Search for the cell housing the specified text and yield its (x, y) center coordinate. 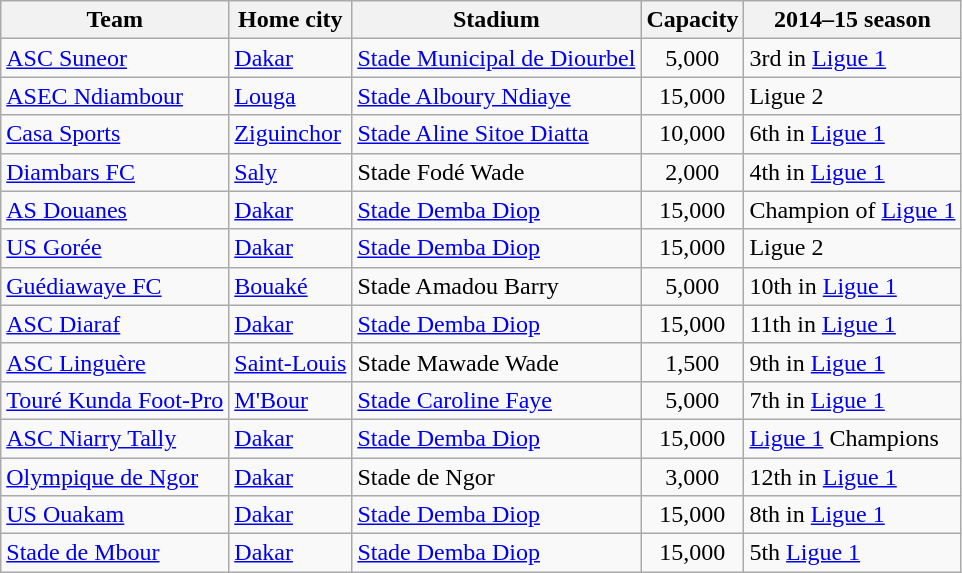
Ligue 1 Champions (852, 438)
ASC Suneor (115, 58)
Olympique de Ngor (115, 477)
Champion of Ligue 1 (852, 210)
11th in Ligue 1 (852, 324)
5th Ligue 1 (852, 553)
Guédiawaye FC (115, 286)
3,000 (692, 477)
8th in Ligue 1 (852, 515)
ASC Linguère (115, 362)
Stade Amadou Barry (496, 286)
Stade de Mbour (115, 553)
AS Douanes (115, 210)
US Ouakam (115, 515)
Stade Mawade Wade (496, 362)
Stade de Ngor (496, 477)
Stade Fodé Wade (496, 172)
4th in Ligue 1 (852, 172)
Home city (290, 20)
Team (115, 20)
10,000 (692, 134)
6th in Ligue 1 (852, 134)
M'Bour (290, 400)
Casa Sports (115, 134)
ASEC Ndiambour (115, 96)
10th in Ligue 1 (852, 286)
Touré Kunda Foot-Pro (115, 400)
Stade Municipal de Diourbel (496, 58)
12th in Ligue 1 (852, 477)
Ziguinchor (290, 134)
Saly (290, 172)
7th in Ligue 1 (852, 400)
Stade Caroline Faye (496, 400)
Stade Aline Sitoe Diatta (496, 134)
Stadium (496, 20)
Louga (290, 96)
2014–15 season (852, 20)
US Gorée (115, 248)
2,000 (692, 172)
1,500 (692, 362)
Bouaké (290, 286)
Diambars FC (115, 172)
Stade Alboury Ndiaye (496, 96)
ASC Diaraf (115, 324)
3rd in Ligue 1 (852, 58)
Capacity (692, 20)
Saint-Louis (290, 362)
9th in Ligue 1 (852, 362)
ASC Niarry Tally (115, 438)
